Return [X, Y] of the center of cell containing provided text 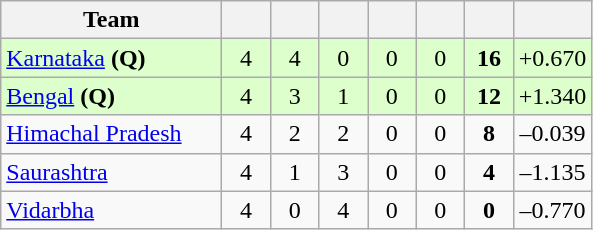
+1.340 [552, 96]
Saurashtra [112, 172]
–0.039 [552, 134]
16 [490, 58]
+0.670 [552, 58]
Karnataka (Q) [112, 58]
8 [490, 134]
–1.135 [552, 172]
–0.770 [552, 210]
Bengal (Q) [112, 96]
12 [490, 96]
Himachal Pradesh [112, 134]
Team [112, 20]
Vidarbha [112, 210]
